From the cell containing the given text, extract its center point as (X, Y) coordinate. 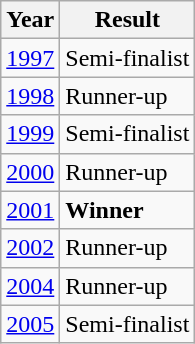
2000 (30, 172)
Result (128, 20)
2005 (30, 324)
1999 (30, 134)
1998 (30, 96)
Year (30, 20)
1997 (30, 58)
2001 (30, 210)
2004 (30, 286)
2002 (30, 248)
Winner (128, 210)
